Extract the (X, Y) coordinate from the center of the cell holding the provided text.  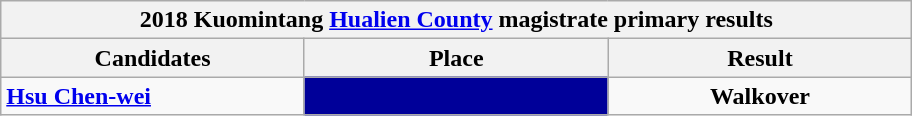
Candidates (153, 58)
2018 Kuomintang Hualien County magistrate primary results (456, 20)
Place (456, 58)
Walkover (760, 96)
Result (760, 58)
Hsu Chen-wei (153, 96)
